Search for the cell housing the specified text and yield its (X, Y) center coordinate. 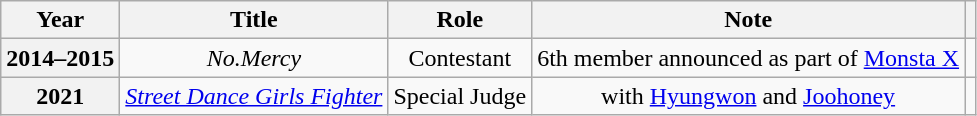
with Hyungwon and Joohoney (748, 96)
2021 (60, 96)
Contestant (460, 58)
Special Judge (460, 96)
Title (254, 20)
2014–2015 (60, 58)
Year (60, 20)
6th member announced as part of Monsta X (748, 58)
Note (748, 20)
Role (460, 20)
No.Mercy (254, 58)
Street Dance Girls Fighter (254, 96)
